Detect which cell encompasses the target text, then output its [X, Y] center coordinate. 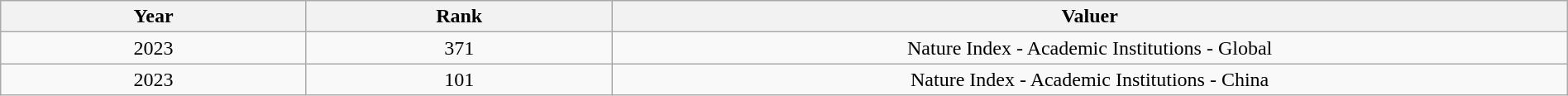
371 [459, 48]
Nature Index - Academic Institutions - Global [1090, 48]
Nature Index - Academic Institutions - China [1090, 79]
Valuer [1090, 17]
Year [154, 17]
Rank [459, 17]
101 [459, 79]
